Return the [X, Y] coordinate for the center point of the cell that contains the specified text.  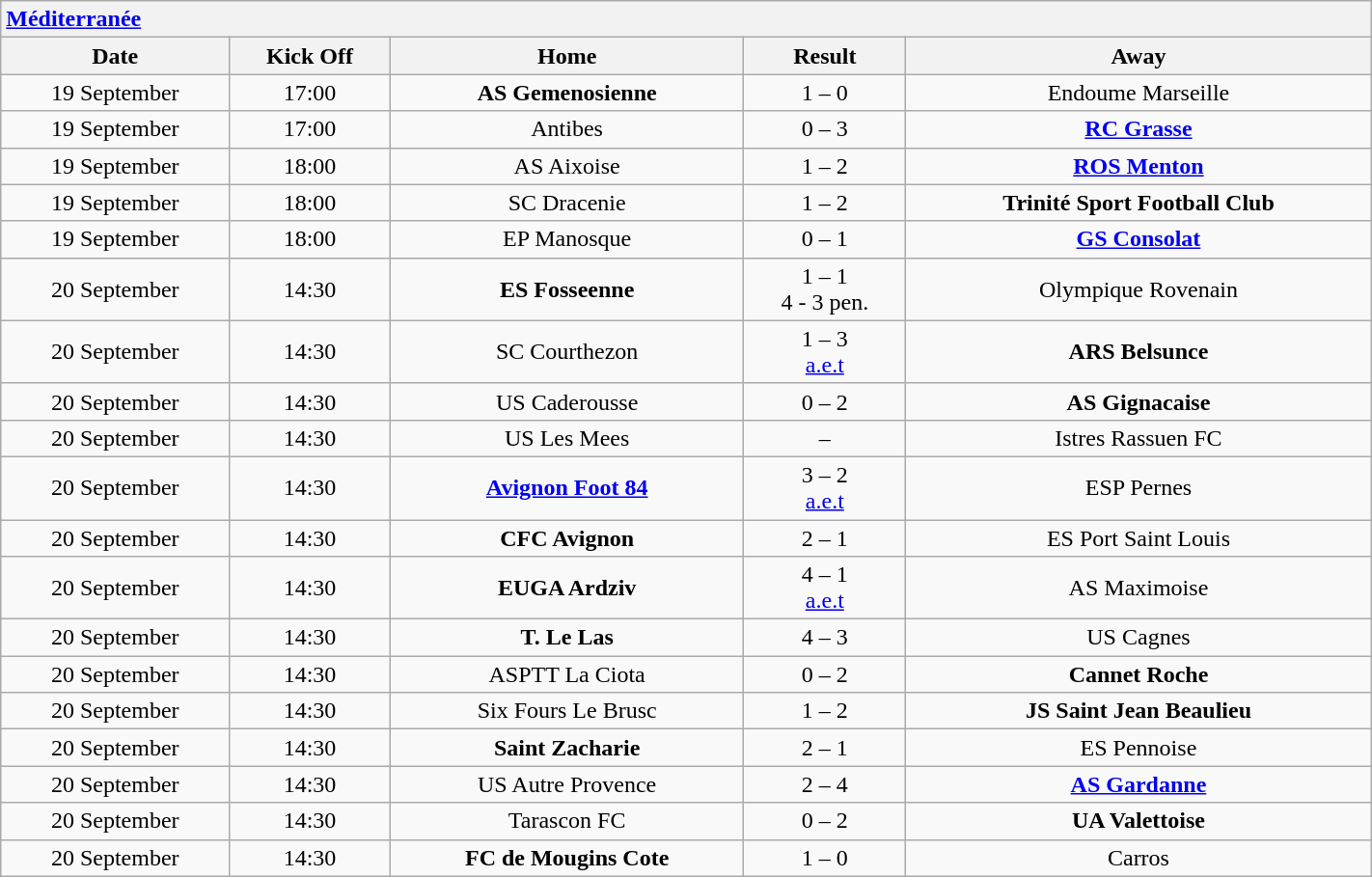
Tarascon FC [567, 821]
0 – 1 [825, 239]
US Les Mees [567, 438]
JS Saint Jean Beaulieu [1139, 711]
3 – 2 a.e.t [825, 488]
Antibes [567, 129]
Kick Off [311, 56]
0 – 3 [825, 129]
Istres Rassuen FC [1139, 438]
Avignon Foot 84 [567, 488]
Date [116, 56]
Endoume Marseille [1139, 93]
AS Aixoise [567, 166]
ES Pennoise [1139, 748]
2 – 4 [825, 784]
ASPTT La Ciota [567, 674]
1 – 1 4 - 3 pen. [825, 289]
US Autre Provence [567, 784]
ARS Belsunce [1139, 351]
AS Gardanne [1139, 784]
Méditerranée [686, 19]
UA Valettoise [1139, 821]
Away [1139, 56]
GS Consolat [1139, 239]
Result [825, 56]
ESP Pernes [1139, 488]
EUGA Ardziv [567, 589]
RC Grasse [1139, 129]
Home [567, 56]
SC Courthezon [567, 351]
AS Maximoise [1139, 589]
ES Fosseenne [567, 289]
Cannet Roche [1139, 674]
– [825, 438]
4 – 3 [825, 638]
ROS Menton [1139, 166]
Olympique Rovenain [1139, 289]
AS Gemenosienne [567, 93]
Carros [1139, 858]
CFC Avignon [567, 537]
T. Le Las [567, 638]
1 – 3 a.e.t [825, 351]
US Caderousse [567, 401]
FC de Mougins Cote [567, 858]
SC Dracenie [567, 203]
AS Gignacaise [1139, 401]
EP Manosque [567, 239]
US Cagnes [1139, 638]
Saint Zacharie [567, 748]
Trinité Sport Football Club [1139, 203]
ES Port Saint Louis [1139, 537]
4 – 1 a.e.t [825, 589]
Six Fours Le Brusc [567, 711]
